For the text-containing cell, return its midpoint in (x, y) coordinate format. 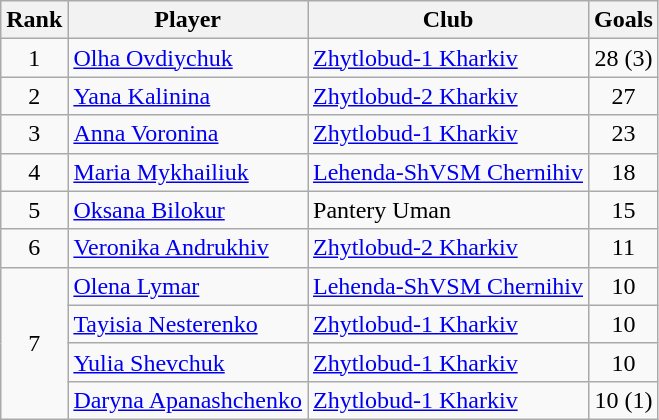
6 (34, 248)
Tayisia Nesterenko (188, 324)
Club (448, 20)
11 (624, 248)
27 (624, 96)
Player (188, 20)
3 (34, 134)
Daryna Apanashchenko (188, 400)
Oksana Bilokur (188, 210)
Maria Mykhailiuk (188, 172)
Yana Kalinina (188, 96)
15 (624, 210)
28 (3) (624, 58)
10 (1) (624, 400)
Olena Lymar (188, 286)
Rank (34, 20)
Yulia Shevchuk (188, 362)
4 (34, 172)
Pantery Uman (448, 210)
Olha Ovdiychuk (188, 58)
Anna Voronina (188, 134)
Goals (624, 20)
5 (34, 210)
Veronika Andrukhiv (188, 248)
7 (34, 343)
18 (624, 172)
1 (34, 58)
2 (34, 96)
23 (624, 134)
